Extract the (x, y) coordinate from the center of the cell holding the provided text.  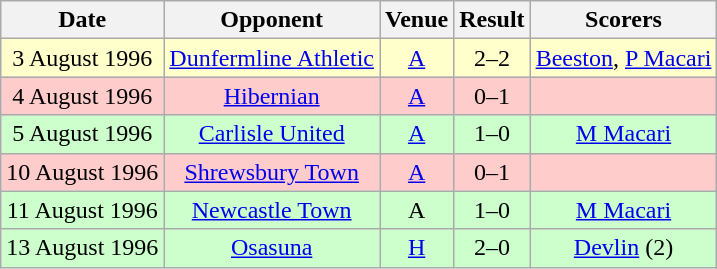
Opponent (272, 20)
Beeston, P Macari (624, 58)
Osasuna (272, 248)
10 August 1996 (82, 172)
Devlin (2) (624, 248)
3 August 1996 (82, 58)
Venue (417, 20)
11 August 1996 (82, 210)
Shrewsbury Town (272, 172)
2–0 (492, 248)
2–2 (492, 58)
13 August 1996 (82, 248)
Scorers (624, 20)
4 August 1996 (82, 96)
Dunfermline Athletic (272, 58)
Newcastle Town (272, 210)
Result (492, 20)
H (417, 248)
Carlisle United (272, 134)
Hibernian (272, 96)
Date (82, 20)
5 August 1996 (82, 134)
